Find where the given text appears and provide that cell's center as [x, y] coordinate. 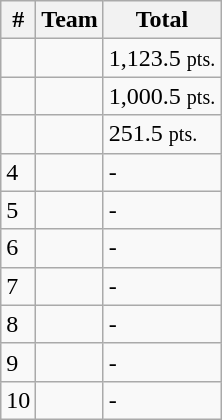
9 [18, 362]
1,000.5 pts. [162, 96]
Total [162, 20]
251.5 pts. [162, 134]
Team [70, 20]
5 [18, 210]
10 [18, 400]
# [18, 20]
8 [18, 324]
1,123.5 pts. [162, 58]
6 [18, 248]
7 [18, 286]
4 [18, 172]
